Return [x, y] of the center of cell containing provided text 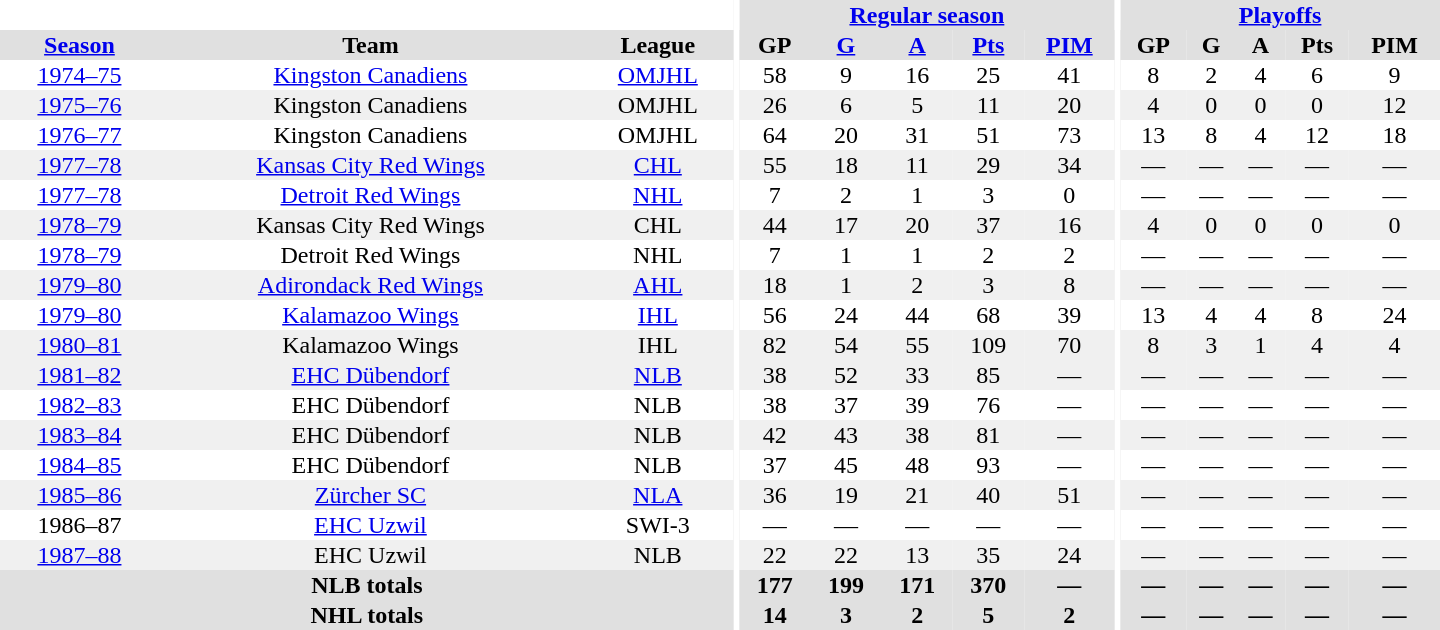
64 [774, 135]
81 [988, 435]
370 [988, 585]
34 [1070, 165]
NLB totals [367, 585]
1983–84 [80, 435]
Playoffs [1280, 15]
109 [988, 345]
25 [988, 75]
56 [774, 315]
177 [774, 585]
70 [1070, 345]
League [658, 45]
1976–77 [80, 135]
1982–83 [80, 405]
Season [80, 45]
Team [370, 45]
68 [988, 315]
35 [988, 555]
NHL totals [367, 615]
42 [774, 435]
SWI-3 [658, 525]
58 [774, 75]
76 [988, 405]
19 [846, 495]
17 [846, 225]
40 [988, 495]
41 [1070, 75]
85 [988, 375]
171 [918, 585]
Regular season [927, 15]
1980–81 [80, 345]
36 [774, 495]
82 [774, 345]
AHL [658, 285]
1986–87 [80, 525]
31 [918, 135]
26 [774, 105]
52 [846, 375]
45 [846, 465]
1985–86 [80, 495]
54 [846, 345]
1981–82 [80, 375]
Zürcher SC [370, 495]
1974–75 [80, 75]
199 [846, 585]
73 [1070, 135]
1975–76 [80, 105]
1987–88 [80, 555]
29 [988, 165]
14 [774, 615]
1984–85 [80, 465]
93 [988, 465]
43 [846, 435]
33 [918, 375]
NLA [658, 495]
48 [918, 465]
21 [918, 495]
Adirondack Red Wings [370, 285]
